For the text-containing cell, return its midpoint in [x, y] coordinate format. 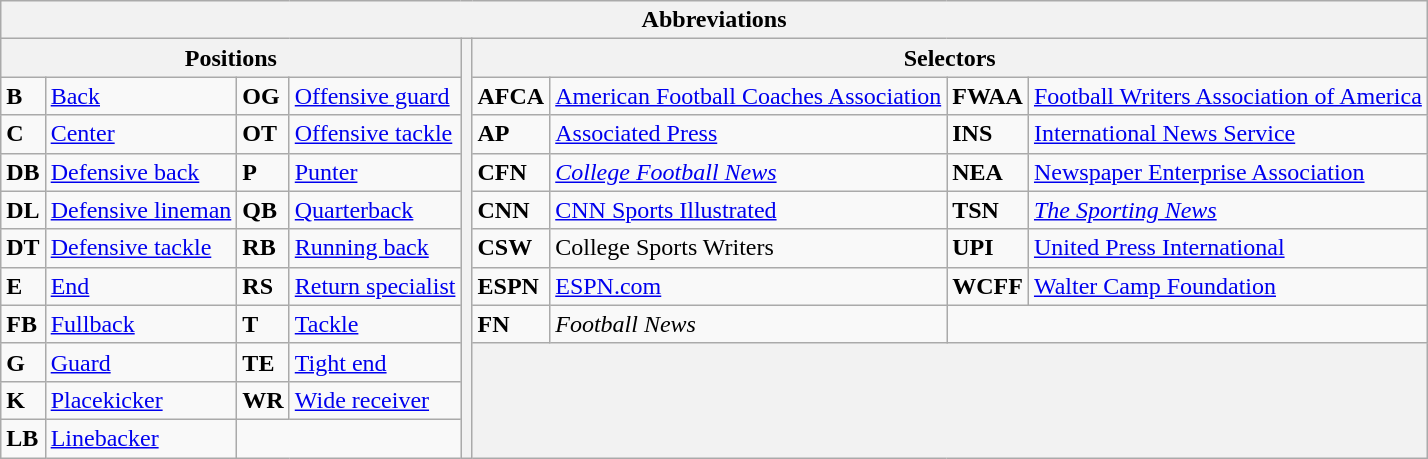
Guard [141, 362]
DB [23, 172]
C [23, 134]
FWAA [988, 96]
ESPN [511, 286]
Tackle [375, 324]
CFN [511, 172]
Offensive guard [375, 96]
College Sports Writers [748, 248]
Center [141, 134]
DL [23, 210]
NEA [988, 172]
Walter Camp Foundation [1228, 286]
TSN [988, 210]
QB [263, 210]
DT [23, 248]
Football Writers Association of America [1228, 96]
The Sporting News [1228, 210]
American Football Coaches Association [748, 96]
T [263, 324]
RB [263, 248]
E [23, 286]
Fullback [141, 324]
TE [263, 362]
AP [511, 134]
G [23, 362]
INS [988, 134]
CNN Sports Illustrated [748, 210]
CNN [511, 210]
Newspaper Enterprise Association [1228, 172]
WR [263, 400]
Associated Press [748, 134]
CSW [511, 248]
OT [263, 134]
College Football News [748, 172]
WCFF [988, 286]
Placekicker [141, 400]
FB [23, 324]
B [23, 96]
Football News [748, 324]
RS [263, 286]
Quarterback [375, 210]
Running back [375, 248]
AFCA [511, 96]
Defensive back [141, 172]
Defensive tackle [141, 248]
End [141, 286]
Positions [231, 58]
LB [23, 438]
Punter [375, 172]
Linebacker [141, 438]
United Press International [1228, 248]
UPI [988, 248]
Offensive tackle [375, 134]
Wide receiver [375, 400]
Selectors [950, 58]
FN [511, 324]
Back [141, 96]
P [263, 172]
Return specialist [375, 286]
OG [263, 96]
International News Service [1228, 134]
Defensive lineman [141, 210]
Abbreviations [714, 20]
ESPN.com [748, 286]
Tight end [375, 362]
K [23, 400]
